Provide the [x, y] coordinate of the cell's center where the given text is located.  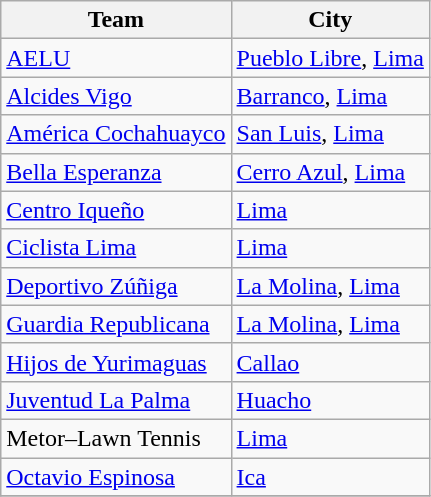
Deportivo Zúñiga [116, 286]
AELU [116, 58]
Centro Iqueño [116, 210]
City [330, 20]
Metor–Lawn Tennis [116, 438]
Juventud La Palma [116, 400]
Bella Esperanza [116, 172]
América Cochahuayco [116, 134]
Barranco, Lima [330, 96]
Ica [330, 477]
Alcides Vigo [116, 96]
Hijos de Yurimaguas [116, 362]
San Luis, Lima [330, 134]
Guardia Republicana [116, 324]
Callao [330, 362]
Ciclista Lima [116, 248]
Pueblo Libre, Lima [330, 58]
Cerro Azul, Lima [330, 172]
Huacho [330, 400]
Octavio Espinosa [116, 477]
Team [116, 20]
